Output the [X, Y] coordinate of the center of the cell containing the given text.  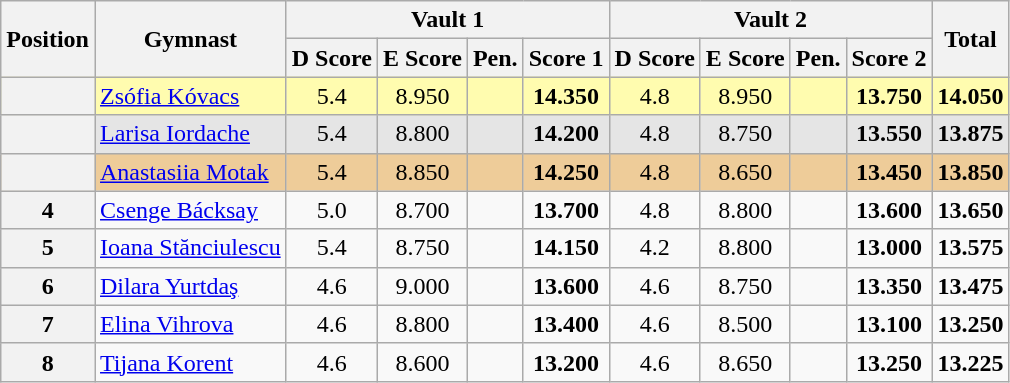
Vault 2 [770, 20]
Ioana Stănciulescu [190, 248]
8.500 [745, 324]
Tijana Korent [190, 362]
Zsófia Kóvacs [190, 96]
6 [48, 286]
8.600 [422, 362]
13.400 [566, 324]
14.350 [566, 96]
Vault 1 [448, 20]
Score 1 [566, 58]
9.000 [422, 286]
14.200 [566, 134]
13.100 [889, 324]
13.700 [566, 210]
13.475 [970, 286]
4.2 [654, 248]
14.050 [970, 96]
Anastasiia Motak [190, 172]
Dilara Yurtdaş [190, 286]
Csenge Bácksay [190, 210]
8 [48, 362]
8.700 [422, 210]
13.000 [889, 248]
14.150 [566, 248]
Score 2 [889, 58]
4 [48, 210]
13.225 [970, 362]
8.850 [422, 172]
13.350 [889, 286]
5.0 [332, 210]
Position [48, 39]
13.450 [889, 172]
Elina Vihrova [190, 324]
13.850 [970, 172]
13.200 [566, 362]
13.575 [970, 248]
5 [48, 248]
13.650 [970, 210]
Gymnast [190, 39]
Total [970, 39]
14.250 [566, 172]
13.875 [970, 134]
13.750 [889, 96]
13.550 [889, 134]
7 [48, 324]
Larisa Iordache [190, 134]
